Extract the (X, Y) coordinate from the center of the cell holding the provided text.  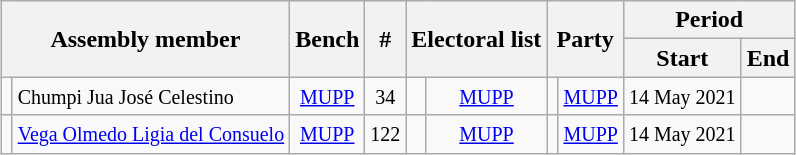
Chumpi Jua José Celestino (151, 96)
Period (708, 20)
Assembly member (146, 39)
End (768, 58)
Start (682, 58)
122 (386, 134)
Party (586, 39)
34 (386, 96)
Vega Olmedo Ligia del Consuelo (151, 134)
Bench (328, 39)
# (386, 39)
Electoral list (476, 39)
